Locate the cell with the specified text and output its (x, y) center coordinate. 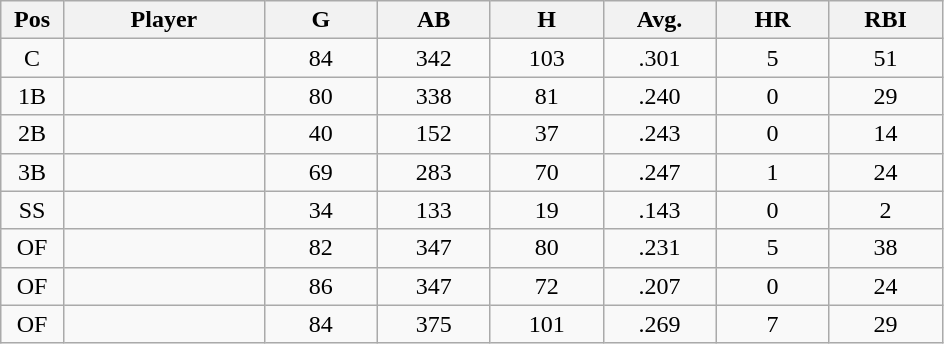
51 (886, 58)
86 (320, 286)
2 (886, 210)
3B (32, 172)
40 (320, 134)
14 (886, 134)
38 (886, 248)
.243 (660, 134)
H (546, 20)
375 (434, 324)
81 (546, 96)
.301 (660, 58)
70 (546, 172)
.143 (660, 210)
19 (546, 210)
.207 (660, 286)
7 (772, 324)
69 (320, 172)
1 (772, 172)
283 (434, 172)
.247 (660, 172)
82 (320, 248)
34 (320, 210)
C (32, 58)
HR (772, 20)
2B (32, 134)
Avg. (660, 20)
AB (434, 20)
338 (434, 96)
.240 (660, 96)
1B (32, 96)
Pos (32, 20)
342 (434, 58)
RBI (886, 20)
72 (546, 286)
.269 (660, 324)
101 (546, 324)
133 (434, 210)
Player (164, 20)
37 (546, 134)
G (320, 20)
152 (434, 134)
.231 (660, 248)
SS (32, 210)
103 (546, 58)
